Detect which cell encompasses the target text, then output its [x, y] center coordinate. 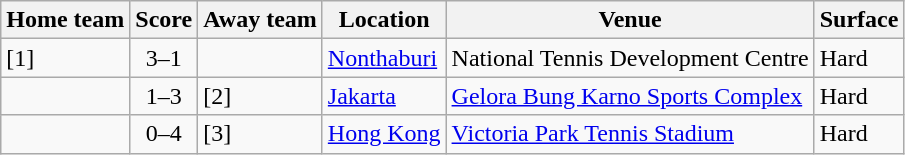
Victoria Park Tennis Stadium [630, 134]
Venue [630, 20]
3–1 [164, 58]
Gelora Bung Karno Sports Complex [630, 96]
[2] [260, 96]
Score [164, 20]
Surface [859, 20]
Away team [260, 20]
Hong Kong [384, 134]
National Tennis Development Centre [630, 58]
Location [384, 20]
Jakarta [384, 96]
Nonthaburi [384, 58]
1–3 [164, 96]
0–4 [164, 134]
Home team [66, 20]
[3] [260, 134]
[1] [66, 58]
